Return (X, Y) of the center of cell containing provided text 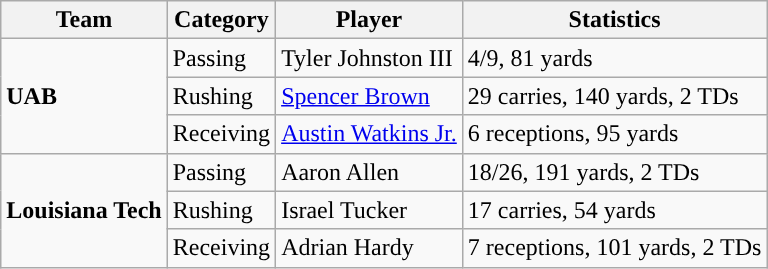
Louisiana Tech (84, 210)
Adrian Hardy (370, 248)
6 receptions, 95 yards (614, 134)
Team (84, 20)
Austin Watkins Jr. (370, 134)
7 receptions, 101 yards, 2 TDs (614, 248)
29 carries, 140 yards, 2 TDs (614, 96)
Israel Tucker (370, 210)
Player (370, 20)
4/9, 81 yards (614, 58)
17 carries, 54 yards (614, 210)
Aaron Allen (370, 172)
Statistics (614, 20)
UAB (84, 96)
18/26, 191 yards, 2 TDs (614, 172)
Category (221, 20)
Tyler Johnston III (370, 58)
Spencer Brown (370, 96)
